Provide the [x, y] coordinate of the cell's center where the given text is located.  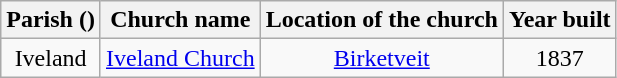
Location of the church [382, 20]
Church name [180, 20]
Birketveit [382, 58]
Year built [560, 20]
Parish () [51, 20]
Iveland [51, 58]
Iveland Church [180, 58]
1837 [560, 58]
